Capture the cell that displays the provided text and extract its (X, Y) central coordinate. 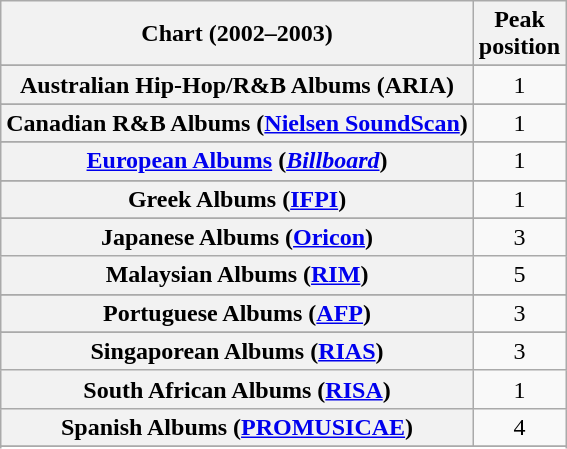
5 (519, 275)
European Albums (Billboard) (238, 161)
Malaysian Albums (RIM) (238, 275)
4 (519, 427)
Japanese Albums (Oricon) (238, 237)
South African Albums (RISA) (238, 389)
Portuguese Albums (AFP) (238, 313)
Singaporean Albums (RIAS) (238, 351)
Australian Hip-Hop/R&B Albums (ARIA) (238, 85)
Canadian R&B Albums (Nielsen SoundScan) (238, 123)
Peakposition (519, 34)
Spanish Albums (PROMUSICAE) (238, 427)
Greek Albums (IFPI) (238, 199)
Chart (2002–2003) (238, 34)
